Capture the cell that displays the provided text and extract its [x, y] central coordinate. 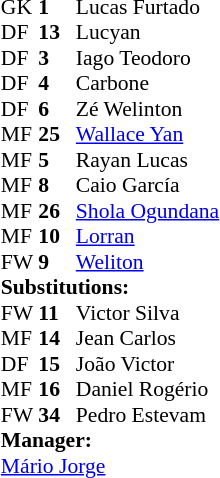
Rayan Lucas [148, 160]
Substitutions: [110, 287]
Wallace Yan [148, 135]
Iago Teodoro [148, 58]
Carbone [148, 83]
Victor Silva [148, 313]
15 [57, 364]
10 [57, 237]
26 [57, 211]
Caio García [148, 185]
16 [57, 389]
34 [57, 415]
Weliton [148, 262]
13 [57, 33]
3 [57, 58]
Lucyan [148, 33]
14 [57, 339]
8 [57, 185]
6 [57, 109]
Jean Carlos [148, 339]
Pedro Estevam [148, 415]
Lorran [148, 237]
4 [57, 83]
9 [57, 262]
João Victor [148, 364]
Shola Ogundana [148, 211]
25 [57, 135]
Zé Welinton [148, 109]
11 [57, 313]
Daniel Rogério [148, 389]
Manager: [110, 441]
5 [57, 160]
